Determine the [x, y] coordinate at the center of the cell enclosing the given text.  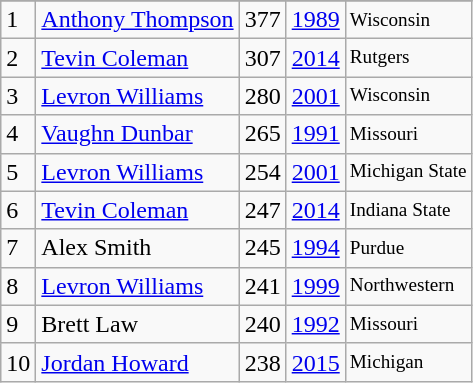
4 [18, 134]
377 [262, 20]
1989 [316, 20]
1994 [316, 248]
Anthony Thompson [138, 20]
Jordan Howard [138, 362]
241 [262, 286]
Indiana State [408, 210]
Michigan [408, 362]
Alex Smith [138, 248]
3 [18, 96]
9 [18, 324]
6 [18, 210]
280 [262, 96]
Rutgers [408, 58]
1991 [316, 134]
240 [262, 324]
5 [18, 172]
7 [18, 248]
10 [18, 362]
2 [18, 58]
1992 [316, 324]
Brett Law [138, 324]
1999 [316, 286]
238 [262, 362]
245 [262, 248]
265 [262, 134]
Purdue [408, 248]
Michigan State [408, 172]
Northwestern [408, 286]
307 [262, 58]
254 [262, 172]
8 [18, 286]
1 [18, 20]
Vaughn Dunbar [138, 134]
247 [262, 210]
2015 [316, 362]
